Search for the cell housing the specified text and yield its (X, Y) center coordinate. 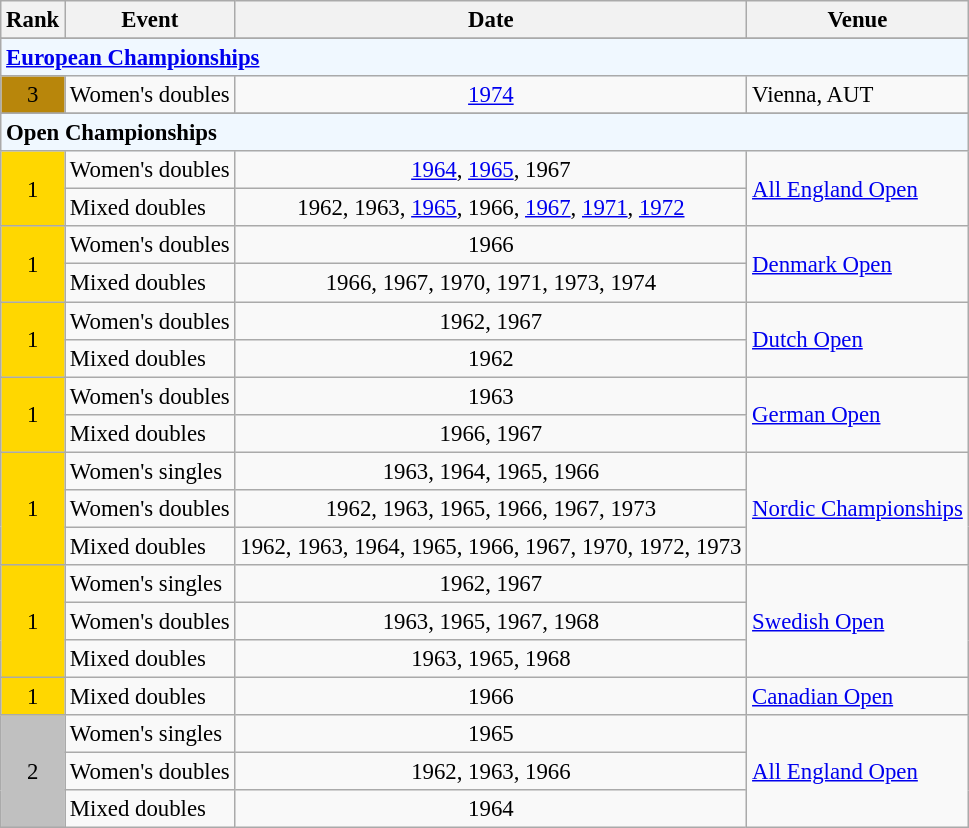
1966, 1967, 1970, 1971, 1973, 1974 (491, 283)
2 (33, 772)
1964, 1965, 1967 (491, 170)
Venue (858, 20)
Canadian Open (858, 697)
1964 (491, 809)
1962, 1963, 1965, 1966, 1967, 1971, 1972 (491, 208)
1966, 1967 (491, 433)
3 (33, 95)
1974 (491, 95)
Dutch Open (858, 340)
1965 (491, 734)
Denmark Open (858, 264)
1962, 1963, 1966 (491, 772)
Nordic Championships (858, 508)
Open Championships (484, 133)
1963, 1965, 1967, 1968 (491, 621)
1962, 1963, 1964, 1965, 1966, 1967, 1970, 1972, 1973 (491, 546)
German Open (858, 414)
1962, 1963, 1965, 1966, 1967, 1973 (491, 509)
Rank (33, 20)
Event (150, 20)
European Championships (484, 58)
1963 (491, 396)
Vienna, AUT (858, 95)
1963, 1964, 1965, 1966 (491, 471)
1963, 1965, 1968 (491, 659)
1962 (491, 358)
Date (491, 20)
Swedish Open (858, 622)
